Provide the [x, y] coordinate of the cell's center where the given text is located.  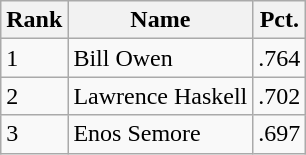
1 [34, 58]
Lawrence Haskell [160, 96]
.697 [280, 134]
.702 [280, 96]
Name [160, 20]
2 [34, 96]
3 [34, 134]
Pct. [280, 20]
Enos Semore [160, 134]
.764 [280, 58]
Bill Owen [160, 58]
Rank [34, 20]
